Return [x, y] of the center of cell containing provided text 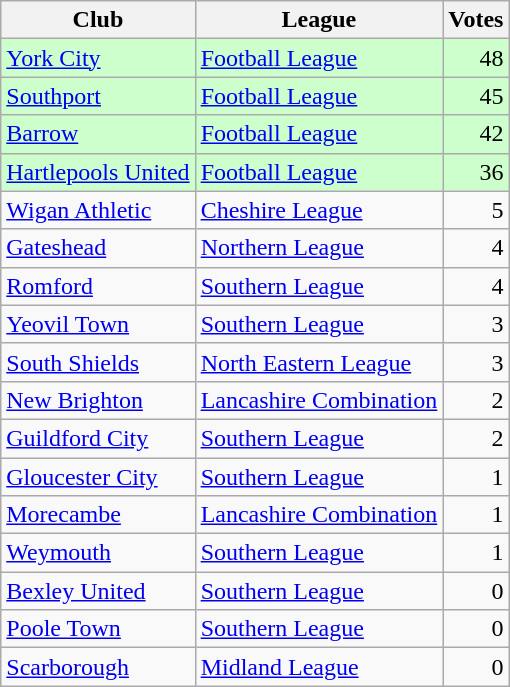
New Brighton [98, 400]
48 [476, 58]
Gateshead [98, 248]
Yeovil Town [98, 324]
Midland League [319, 667]
North Eastern League [319, 362]
South Shields [98, 362]
42 [476, 134]
Southport [98, 96]
36 [476, 172]
Wigan Athletic [98, 210]
45 [476, 96]
York City [98, 58]
Poole Town [98, 629]
Gloucester City [98, 477]
Bexley United [98, 591]
Guildford City [98, 438]
Northern League [319, 248]
Hartlepools United [98, 172]
Scarborough [98, 667]
League [319, 20]
5 [476, 210]
Cheshire League [319, 210]
Weymouth [98, 553]
Barrow [98, 134]
Romford [98, 286]
Morecambe [98, 515]
Votes [476, 20]
Club [98, 20]
